Extract the (X, Y) coordinate from the center of the cell holding the provided text.  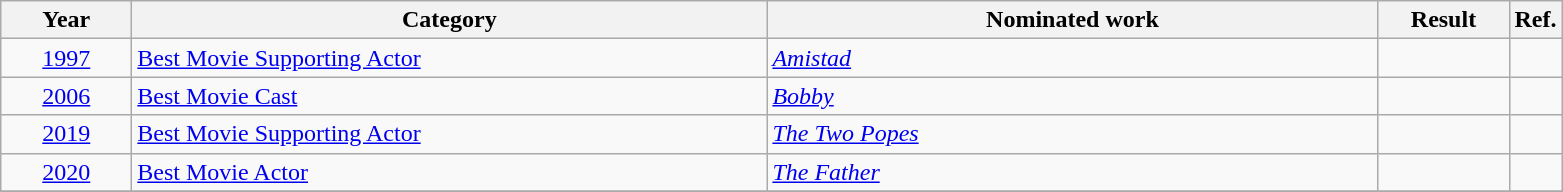
The Father (1072, 172)
2019 (66, 134)
2020 (66, 172)
Category (450, 20)
Ref. (1536, 20)
Best Movie Actor (450, 172)
Bobby (1072, 96)
2006 (66, 96)
Year (66, 20)
Result (1444, 20)
The Two Popes (1072, 134)
Amistad (1072, 58)
Best Movie Cast (450, 96)
Nominated work (1072, 20)
1997 (66, 58)
